Pinpoint the cell where the given text exists, returning its [x, y] midpoint coordinate. 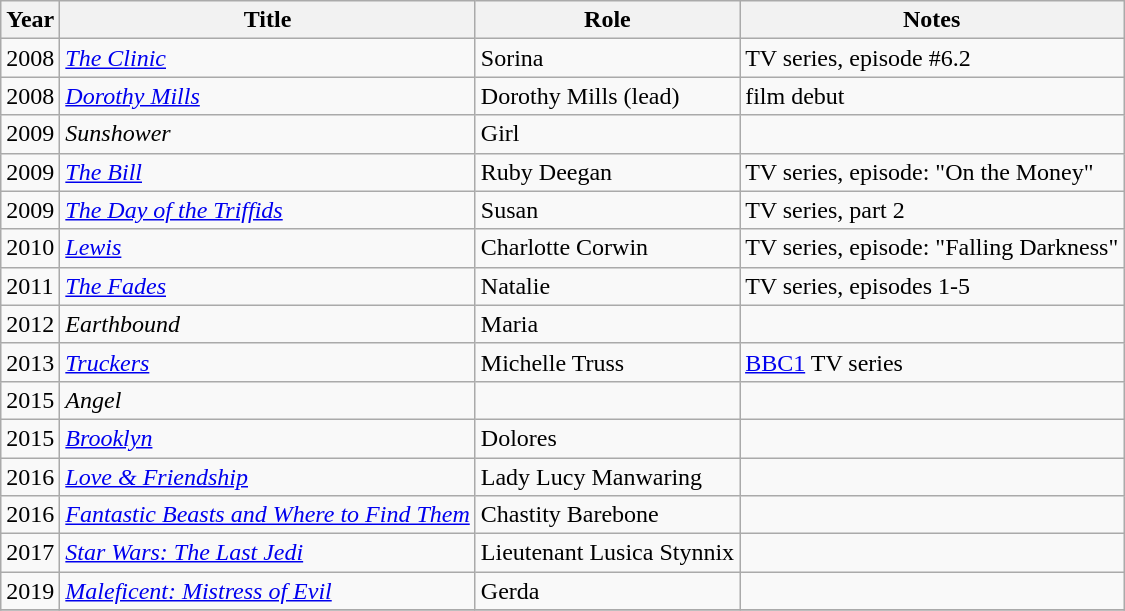
Love & Friendship [268, 477]
Lieutenant Lusica Stynnix [607, 553]
Star Wars: The Last Jedi [268, 553]
TV series, part 2 [932, 210]
2010 [30, 248]
Role [607, 20]
Title [268, 20]
TV series, episode: "Falling Darkness" [932, 248]
2013 [30, 362]
The Clinic [268, 58]
Lewis [268, 248]
TV series, episode #6.2 [932, 58]
Charlotte Corwin [607, 248]
Lady Lucy Manwaring [607, 477]
Earthbound [268, 324]
Maria [607, 324]
Year [30, 20]
The Fades [268, 286]
The Bill [268, 172]
Susan [607, 210]
TV series, episodes 1-5 [932, 286]
TV series, episode: "On the Money" [932, 172]
Ruby Deegan [607, 172]
2012 [30, 324]
2011 [30, 286]
Sunshower [268, 134]
Notes [932, 20]
BBC1 TV series [932, 362]
Maleficent: Mistress of Evil [268, 591]
Gerda [607, 591]
Angel [268, 400]
Dolores [607, 438]
Truckers [268, 362]
Natalie [607, 286]
The Day of the Triffids [268, 210]
Chastity Barebone [607, 515]
Fantastic Beasts and Where to Find Them [268, 515]
2019 [30, 591]
Girl [607, 134]
Sorina [607, 58]
Brooklyn [268, 438]
film debut [932, 96]
Dorothy Mills [268, 96]
2017 [30, 553]
Dorothy Mills (lead) [607, 96]
Michelle Truss [607, 362]
